From the cell containing the given text, extract its center point as [x, y] coordinate. 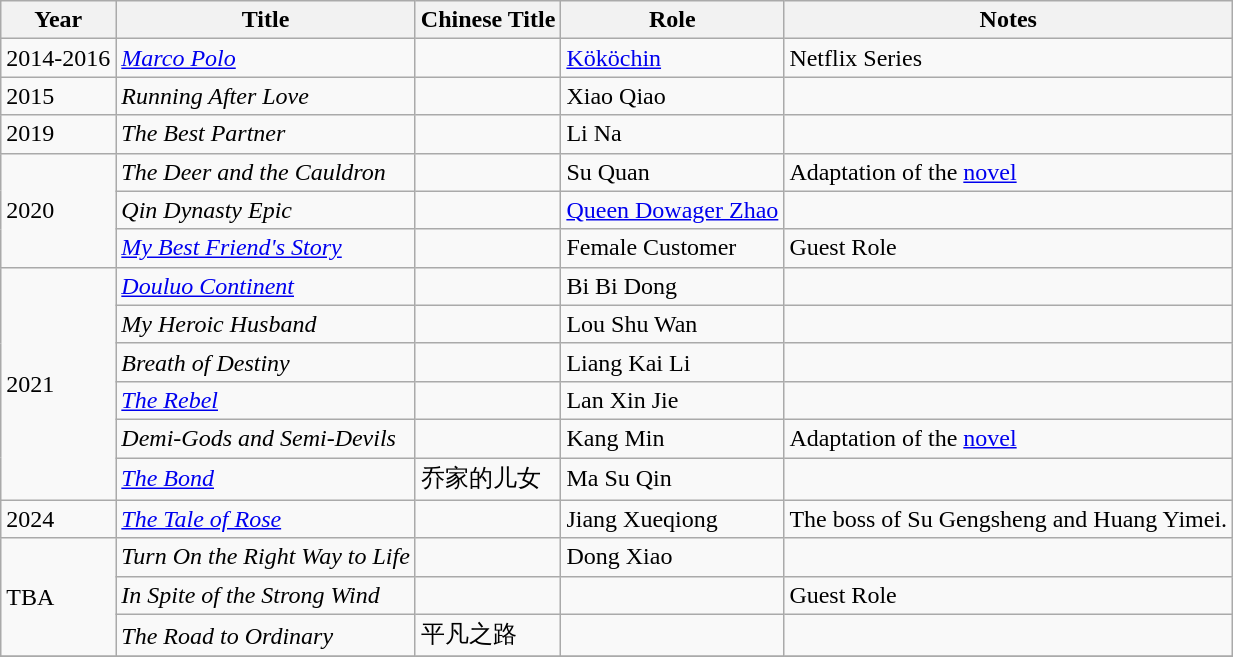
The Road to Ordinary [266, 636]
2015 [58, 96]
2014-2016 [58, 58]
The Tale of Rose [266, 519]
Kököchin [672, 58]
2024 [58, 519]
The Deer and the Cauldron [266, 172]
Turn On the Right Way to Life [266, 557]
Ma Su Qin [672, 480]
Demi-Gods and Semi-Devils [266, 438]
Marco Polo [266, 58]
Breath of Destiny [266, 362]
Xiao Qiao [672, 96]
平凡之路 [488, 636]
TBA [58, 598]
Kang Min [672, 438]
Role [672, 20]
Jiang Xueqiong [672, 519]
Notes [1008, 20]
2021 [58, 384]
Lan Xin Jie [672, 400]
Queen Dowager Zhao [672, 210]
Dong Xiao [672, 557]
The Best Partner [266, 134]
乔家的儿女 [488, 480]
My Best Friend's Story [266, 248]
Female Customer [672, 248]
Title [266, 20]
Qin Dynasty Epic [266, 210]
The boss of Su Gengsheng and Huang Yimei. [1008, 519]
2019 [58, 134]
Su Quan [672, 172]
My Heroic Husband [266, 324]
Bi Bi Dong [672, 286]
Year [58, 20]
Lou Shu Wan [672, 324]
Netflix Series [1008, 58]
The Rebel [266, 400]
Running After Love [266, 96]
The Bond [266, 480]
Li Na [672, 134]
In Spite of the Strong Wind [266, 595]
Liang Kai Li [672, 362]
2020 [58, 210]
Douluo Continent [266, 286]
Chinese Title [488, 20]
